Detect which cell encompasses the target text, then output its (x, y) center coordinate. 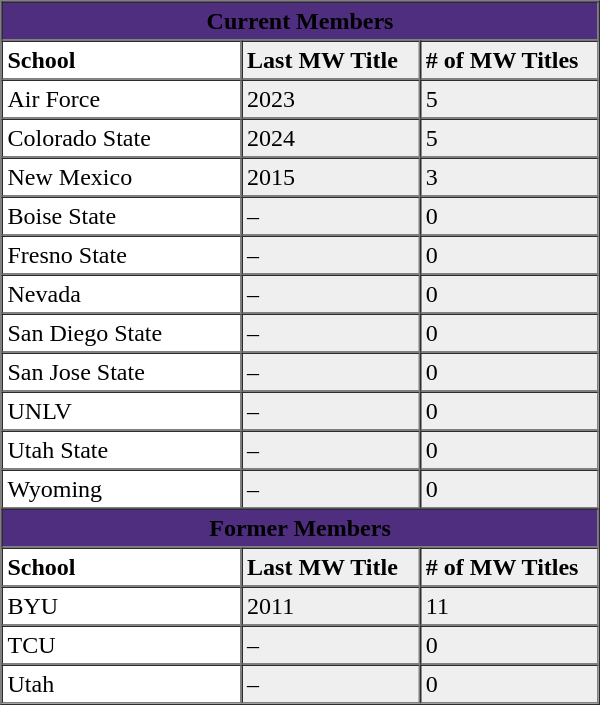
2023 (330, 100)
BYU (122, 606)
2011 (330, 606)
2015 (330, 178)
New Mexico (122, 178)
11 (510, 606)
Colorado State (122, 138)
3 (510, 178)
Boise State (122, 216)
San Diego State (122, 334)
Wyoming (122, 490)
Fresno State (122, 256)
San Jose State (122, 372)
TCU (122, 646)
UNLV (122, 412)
Utah (122, 684)
2024 (330, 138)
Current Members (300, 22)
Utah State (122, 450)
Air Force (122, 100)
Former Members (300, 528)
Nevada (122, 294)
